Identify which cell holds the provided text, then report its (x, y) central coordinate. 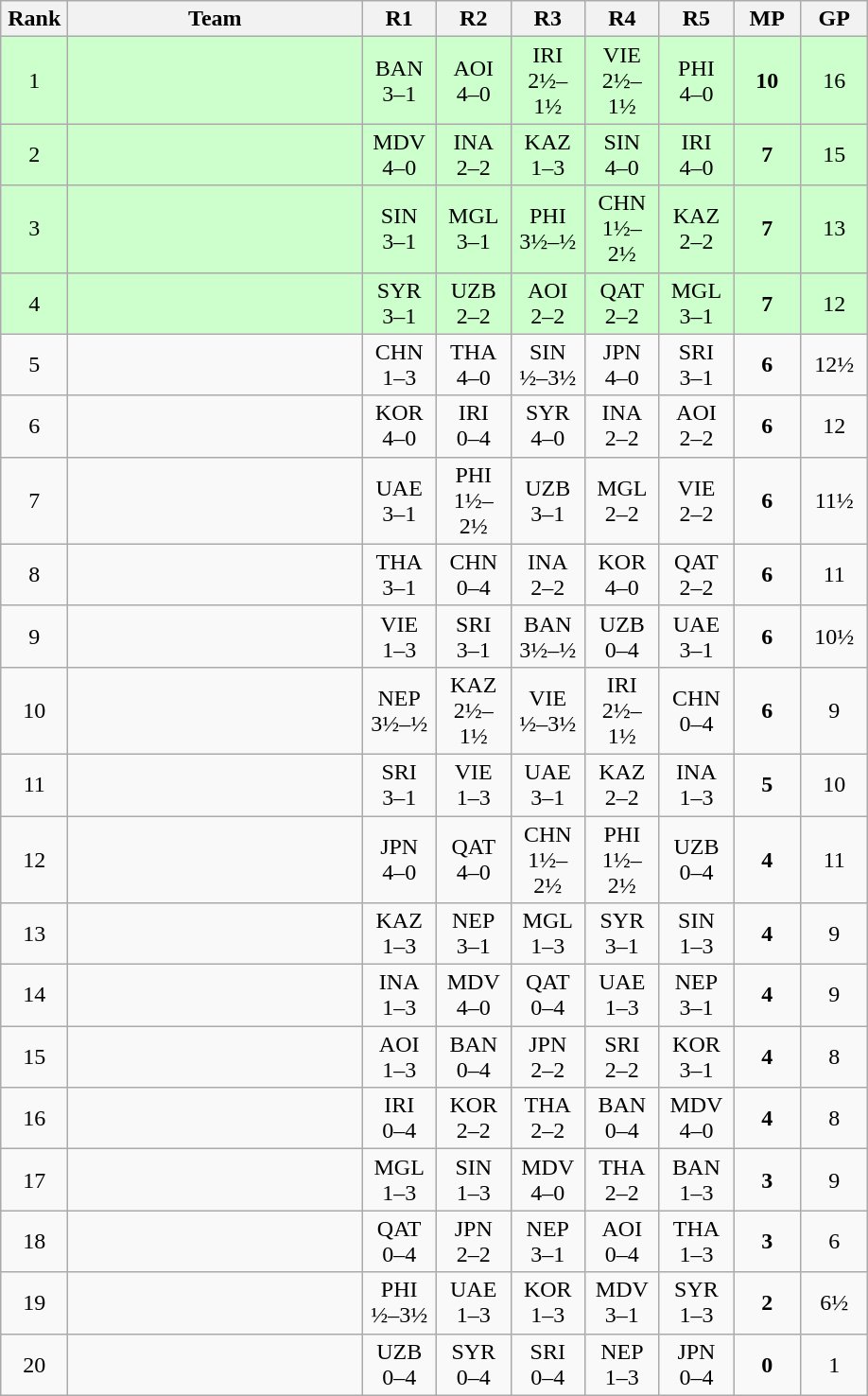
NEP1–3 (622, 1364)
UZB2–2 (473, 303)
R4 (622, 19)
R1 (399, 19)
SRI0–4 (548, 1364)
10½ (834, 636)
Rank (34, 19)
IRI4–0 (696, 155)
VIE2½–1½ (622, 80)
17 (34, 1180)
THA4–0 (473, 365)
GP (834, 19)
6½ (834, 1303)
BAN1–3 (696, 1180)
VIE2–2 (696, 500)
SYR1–3 (696, 1303)
19 (34, 1303)
KAZ2½–1½ (473, 710)
20 (34, 1364)
MDV3–1 (622, 1303)
0 (768, 1364)
14 (34, 995)
R2 (473, 19)
JPN0–4 (696, 1364)
SRI2–2 (622, 1057)
KOR2–2 (473, 1118)
NEP3½–½ (399, 710)
KOR3–1 (696, 1057)
QAT4–0 (473, 859)
PHI½–3½ (399, 1303)
MGL2–2 (622, 500)
18 (34, 1241)
12½ (834, 365)
PHI3½–½ (548, 229)
PHI4–0 (696, 80)
11½ (834, 500)
SYR4–0 (548, 426)
BAN3–1 (399, 80)
THA1–3 (696, 1241)
AOI1–3 (399, 1057)
Team (216, 19)
SIN½–3½ (548, 365)
AOI0–4 (622, 1241)
R5 (696, 19)
UZB3–1 (548, 500)
R3 (548, 19)
AOI4–0 (473, 80)
SIN4–0 (622, 155)
MP (768, 19)
SYR0–4 (473, 1364)
KOR1–3 (548, 1303)
THA3–1 (399, 575)
BAN3½–½ (548, 636)
CHN1–3 (399, 365)
SIN3–1 (399, 229)
VIE½–3½ (548, 710)
